Detect which cell encompasses the target text, then output its [x, y] center coordinate. 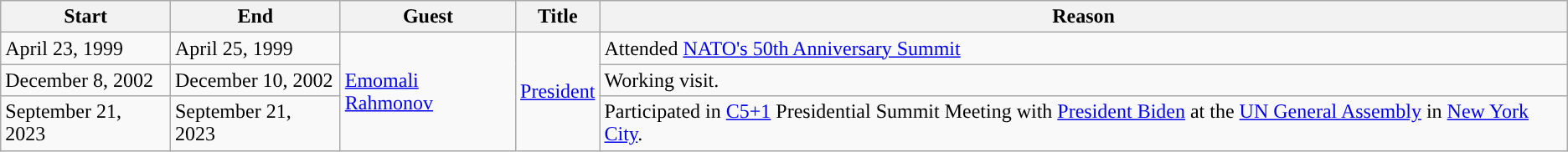
Emomali Rahmonov [427, 92]
April 25, 1999 [255, 48]
April 23, 1999 [85, 48]
End [255, 17]
President [558, 92]
Participated in C5+1 Presidential Summit Meeting with President Biden at the UN General Assembly in New York City. [1084, 124]
Working visit. [1084, 80]
Reason [1084, 17]
December 8, 2002 [85, 80]
Attended NATO's 50th Anniversary Summit [1084, 48]
December 10, 2002 [255, 80]
Title [558, 17]
Start [85, 17]
Guest [427, 17]
